Determine the (x, y) coordinate at the center of the cell enclosing the given text.  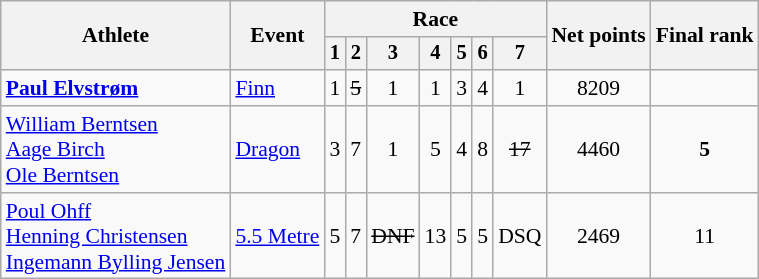
Finn (277, 88)
2 (356, 54)
Event (277, 36)
Final rank (705, 36)
17 (520, 150)
Net points (598, 36)
6 (482, 54)
8 (482, 150)
Race (435, 19)
8209 (598, 88)
Paul Elvstrøm (116, 88)
Athlete (116, 36)
Dragon (277, 150)
4460 (598, 150)
William BerntsenAage BirchOle Berntsen (116, 150)
